Return the [X, Y] coordinate for the center point of the cell that contains the specified text.  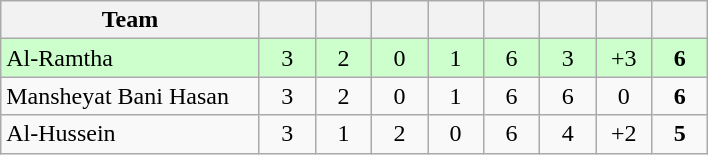
Al-Ramtha [130, 58]
5 [680, 134]
Mansheyat Bani Hasan [130, 96]
+2 [624, 134]
4 [568, 134]
+3 [624, 58]
Al-Hussein [130, 134]
Team [130, 20]
